Search for the cell housing the specified text and yield its [X, Y] center coordinate. 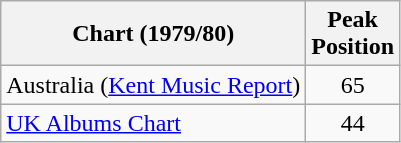
UK Albums Chart [154, 123]
Chart (1979/80) [154, 34]
65 [353, 85]
44 [353, 123]
Australia (Kent Music Report) [154, 85]
Peak Position [353, 34]
